Capture the cell that displays the provided text and extract its [x, y] central coordinate. 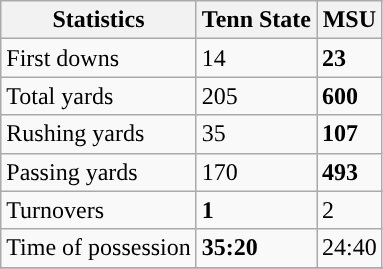
170 [256, 172]
23 [349, 58]
600 [349, 96]
14 [256, 58]
24:40 [349, 248]
Rushing yards [99, 134]
493 [349, 172]
1 [256, 210]
Turnovers [99, 210]
First downs [99, 58]
Tenn State [256, 20]
MSU [349, 20]
Total yards [99, 96]
35 [256, 134]
Passing yards [99, 172]
205 [256, 96]
107 [349, 134]
35:20 [256, 248]
Statistics [99, 20]
2 [349, 210]
Time of possession [99, 248]
